Capture the cell that displays the provided text and extract its (X, Y) central coordinate. 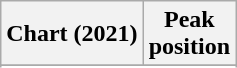
Chart (2021) (72, 34)
Peakposition (189, 34)
